Scan for the cell matching the given text and deliver its (X, Y) coordinate at center. 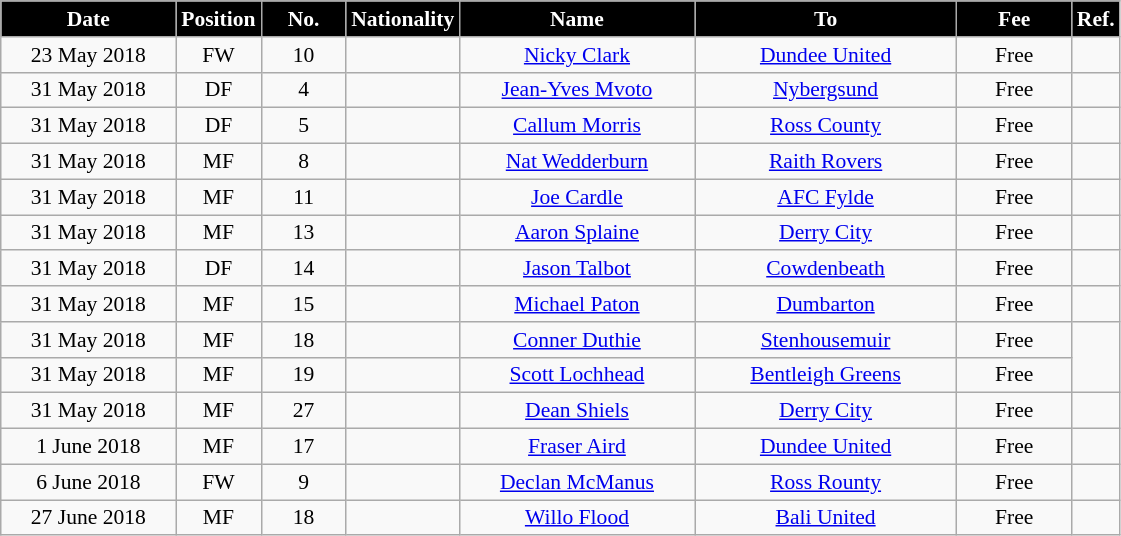
Joe Cardle (576, 197)
6 June 2018 (88, 482)
To (826, 19)
Date (88, 19)
Jason Talbot (576, 269)
11 (304, 197)
Jean-Yves Mvoto (576, 90)
Raith Rovers (826, 162)
Callum Morris (576, 126)
9 (304, 482)
Ross County (826, 126)
Nybergsund (826, 90)
15 (304, 304)
Scott Lochhead (576, 375)
27 June 2018 (88, 518)
Bali United (826, 518)
1 June 2018 (88, 447)
19 (304, 375)
4 (304, 90)
Conner Duthie (576, 340)
Nat Wedderburn (576, 162)
Nationality (402, 19)
Ross Rounty (826, 482)
Dumbarton (826, 304)
Stenhousemuir (826, 340)
No. (304, 19)
23 May 2018 (88, 55)
Ref. (1096, 19)
Bentleigh Greens (826, 375)
17 (304, 447)
8 (304, 162)
Fraser Aird (576, 447)
Michael Paton (576, 304)
5 (304, 126)
AFC Fylde (826, 197)
14 (304, 269)
Position (218, 19)
Nicky Clark (576, 55)
Name (576, 19)
Fee (1014, 19)
Willo Flood (576, 518)
Aaron Splaine (576, 233)
Cowdenbeath (826, 269)
Dean Shiels (576, 411)
Declan McManus (576, 482)
13 (304, 233)
27 (304, 411)
10 (304, 55)
